Scan for the cell matching the given text and deliver its [x, y] coordinate at center. 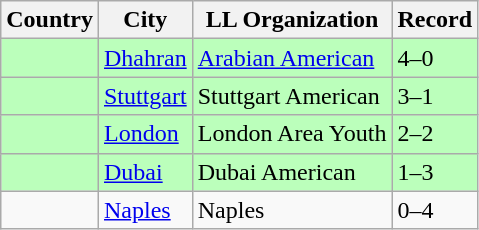
Dubai [145, 172]
1–3 [435, 172]
Country [50, 20]
London [145, 134]
Stuttgart [145, 96]
Stuttgart American [292, 96]
2–2 [435, 134]
Dubai American [292, 172]
Record [435, 20]
City [145, 20]
4–0 [435, 58]
Dhahran [145, 58]
LL Organization [292, 20]
London Area Youth [292, 134]
Arabian American [292, 58]
0–4 [435, 210]
3–1 [435, 96]
